Capture the cell that displays the provided text and extract its (X, Y) central coordinate. 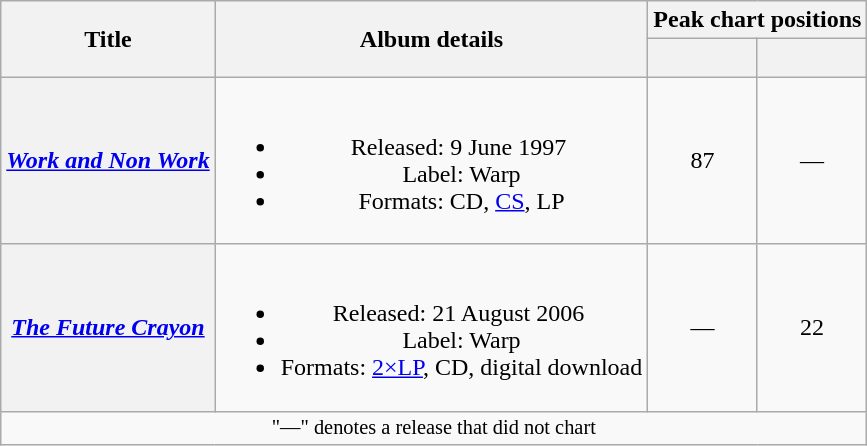
The Future Crayon (108, 328)
87 (703, 160)
"—" denotes a release that did not chart (434, 428)
22 (812, 328)
Peak chart positions (758, 20)
Released: 21 August 2006 Label: Warp Formats: 2×LP, CD, digital download (432, 328)
Released: 9 June 1997 Label: Warp Formats: CD, CS, LP (432, 160)
Title (108, 39)
Work and Non Work (108, 160)
Album details (432, 39)
